Capture the cell that displays the provided text and extract its [x, y] central coordinate. 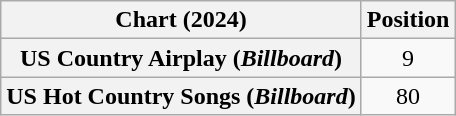
80 [408, 96]
Position [408, 20]
Chart (2024) [181, 20]
US Hot Country Songs (Billboard) [181, 96]
US Country Airplay (Billboard) [181, 58]
9 [408, 58]
